Locate the cell with the specified text and output its [X, Y] center coordinate. 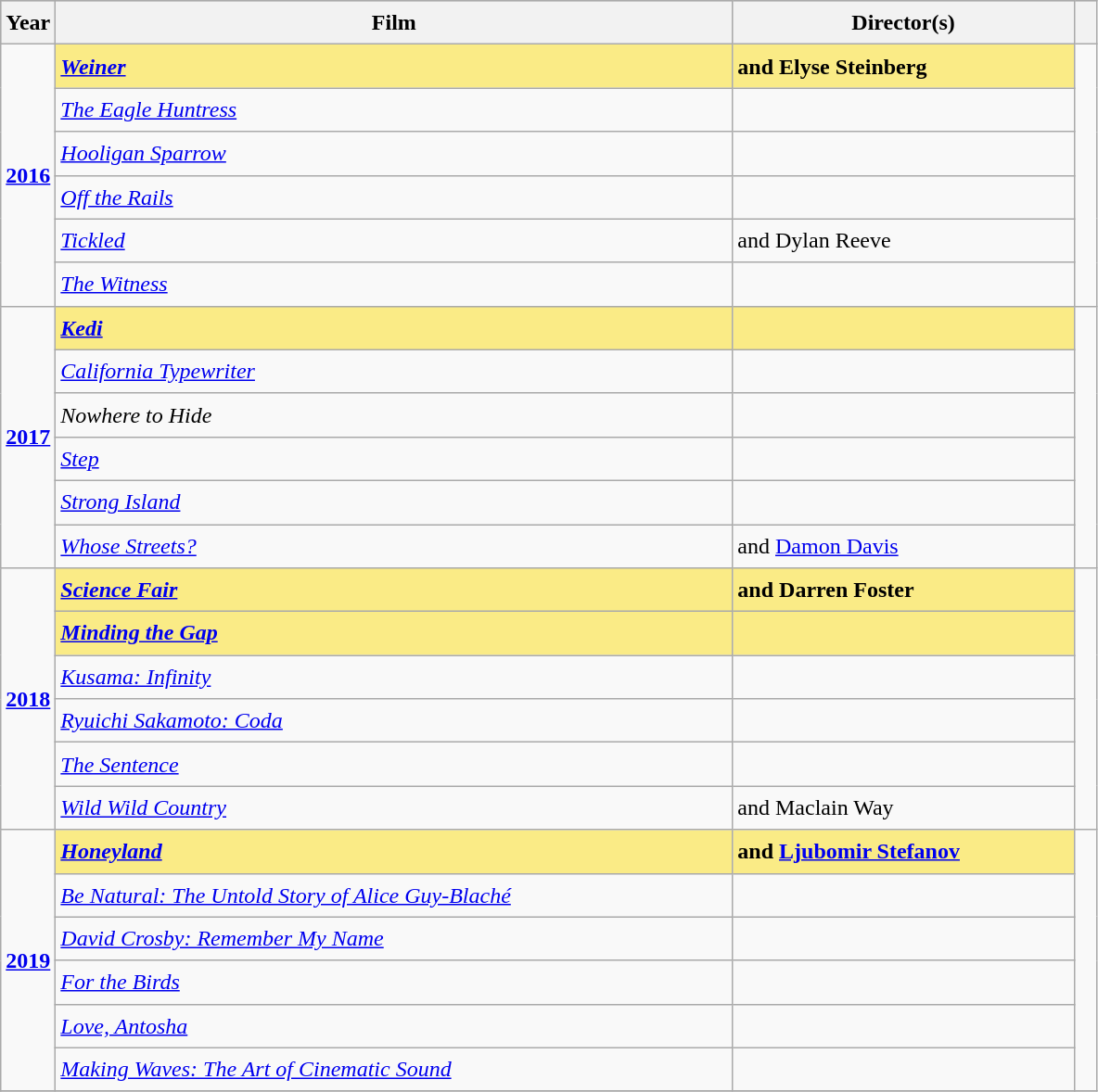
California Typewriter [394, 371]
Hooligan Sparrow [394, 154]
Year [28, 22]
Whose Streets? [394, 547]
The Witness [394, 284]
2018 [28, 699]
Honeyland [394, 851]
Be Natural: The Untold Story of Alice Guy-Blaché [394, 895]
Ryuichi Sakamoto: Coda [394, 721]
Making Waves: The Art of Cinematic Sound [394, 1070]
2019 [28, 960]
2016 [28, 175]
and Darren Foster [903, 590]
Kusama: Infinity [394, 677]
Wild Wild Country [394, 808]
The Sentence [394, 764]
and Damon Davis [903, 547]
Science Fair [394, 590]
David Crosby: Remember My Name [394, 938]
Film [394, 22]
The Eagle Huntress [394, 109]
Tickled [394, 241]
For the Birds [394, 983]
Step [394, 458]
and Maclain Way [903, 808]
Off the Rails [394, 197]
and Ljubomir Stefanov [903, 851]
Minding the Gap [394, 634]
Nowhere to Hide [394, 415]
Director(s) [903, 22]
2017 [28, 437]
Strong Island [394, 502]
Weiner [394, 67]
and Dylan Reeve [903, 241]
Kedi [394, 328]
and Elyse Steinberg [903, 67]
Love, Antosha [394, 1025]
